Locate the cell with the specified text and output its (x, y) center coordinate. 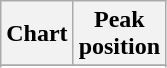
Chart (37, 34)
Peakposition (119, 34)
